Identify which cell holds the provided text, then report its [x, y] central coordinate. 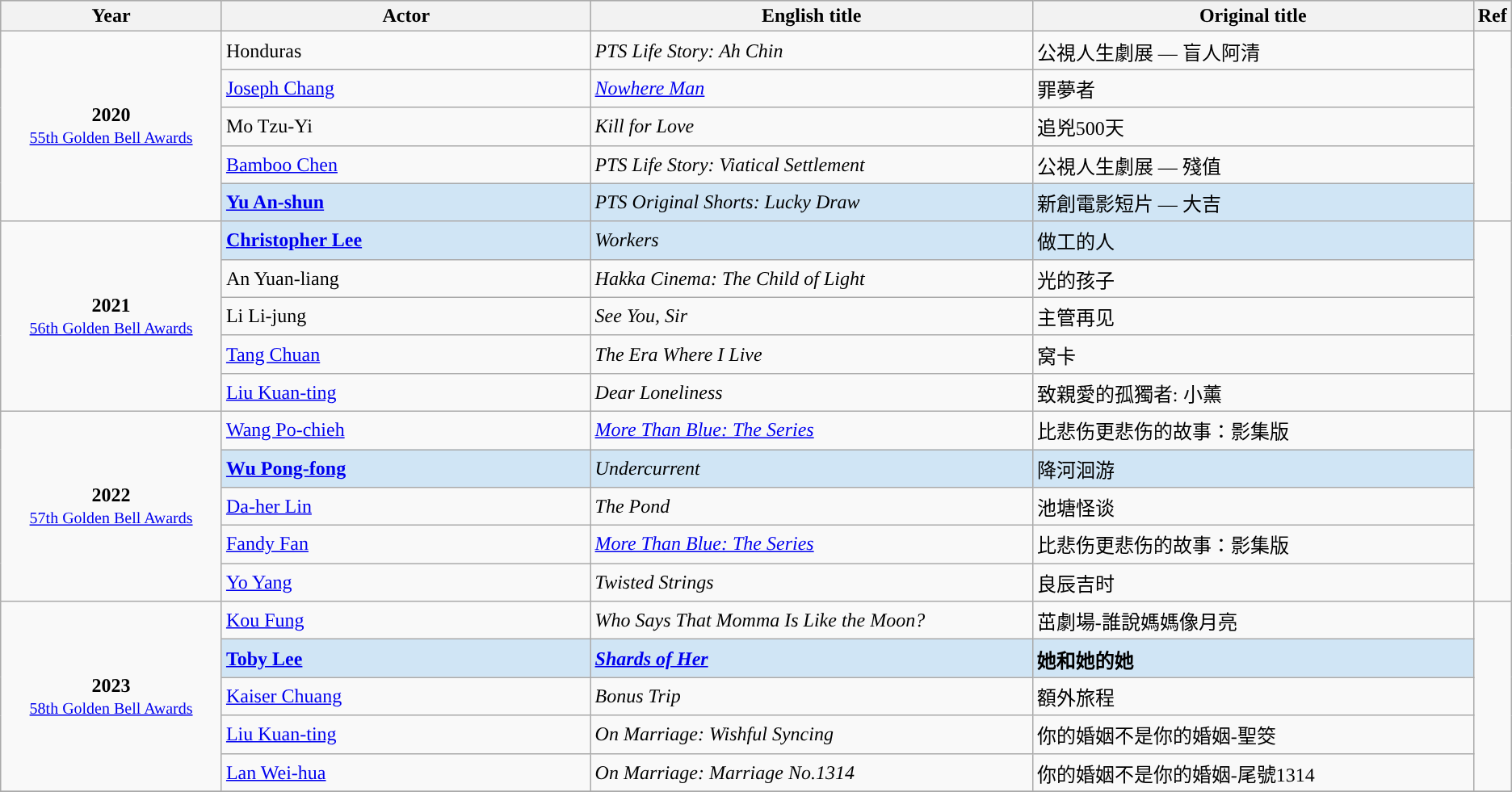
See You, Sir [811, 316]
你的婚姻不是你的婚姻-聖筊 [1253, 735]
Workers [811, 241]
致親愛的孤獨者: 小薰 [1253, 392]
Yo Yang [405, 583]
你的婚姻不是你的婚姻-尾號1314 [1253, 772]
Bamboo Chen [405, 165]
池塘怪谈 [1253, 507]
光的孩子 [1253, 278]
Wang Po-chieh [405, 430]
The Era Where I Live [811, 354]
Tang Chuan [405, 354]
Dear Loneliness [811, 392]
Mo Tzu-Yi [405, 126]
Shards of Her [811, 659]
On Marriage: Wishful Syncing [811, 735]
Kaiser Chuang [405, 696]
An Yuan-liang [405, 278]
Kill for Love [811, 126]
Fandy Fan [405, 544]
主管再见 [1253, 316]
罪夢者 [1253, 89]
Joseph Chang [405, 89]
公視人生劇展 — 盲人阿清 [1253, 50]
Honduras [405, 50]
Hakka Cinema: The Child of Light [811, 278]
On Marriage: Marriage No.1314 [811, 772]
Original title [1253, 16]
Undercurrent [811, 468]
Da-her Lin [405, 507]
The Pond [811, 507]
Ref [1493, 16]
PTS Life Story: Ah Chin [811, 50]
2021 56th Golden Bell Awards [111, 316]
Year [111, 16]
Yu An-shun [405, 202]
公視人生劇展 — 殘值 [1253, 165]
Actor [405, 16]
窝卡 [1253, 354]
Nowhere Man [811, 89]
Wu Pong-fong [405, 468]
Who Says That Momma Is Like the Moon? [811, 620]
2022 57th Golden Bell Awards [111, 505]
Bonus Trip [811, 696]
PTS Original Shorts: Lucky Draw [811, 202]
2023 58th Golden Bell Awards [111, 696]
Lan Wei-hua [405, 772]
她和她的她 [1253, 659]
良辰吉时 [1253, 583]
PTS Life Story: Viatical Settlement [811, 165]
降河洄游 [1253, 468]
English title [811, 16]
Kou Fung [405, 620]
做工的人 [1253, 241]
2020 55th Golden Bell Awards [111, 126]
新創電影短片 — 大吉 [1253, 202]
Toby Lee [405, 659]
Li Li-jung [405, 316]
茁劇場-誰說媽媽像月亮 [1253, 620]
追兇500天 [1253, 126]
Christopher Lee [405, 241]
額外旅程 [1253, 696]
Twisted Strings [811, 583]
